Return [X, Y] of the center of cell containing provided text 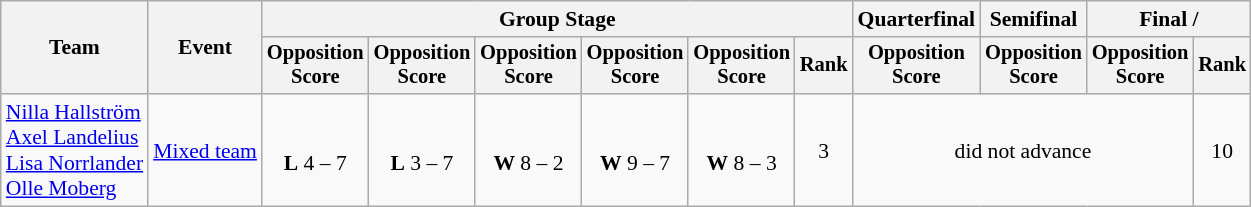
10 [1222, 150]
did not advance [1024, 150]
3 [824, 150]
W 8 – 2 [528, 150]
Event [205, 48]
L 3 – 7 [422, 150]
W 9 – 7 [636, 150]
W 8 – 3 [742, 150]
Mixed team [205, 150]
Quarterfinal [917, 19]
Nilla HallströmAxel LandeliusLisa NorrlanderOlle Moberg [74, 150]
Group Stage [558, 19]
Semifinal [1034, 19]
L 4 – 7 [316, 150]
Team [74, 48]
Final / [1169, 19]
